Detect which cell encompasses the target text, then output its (x, y) center coordinate. 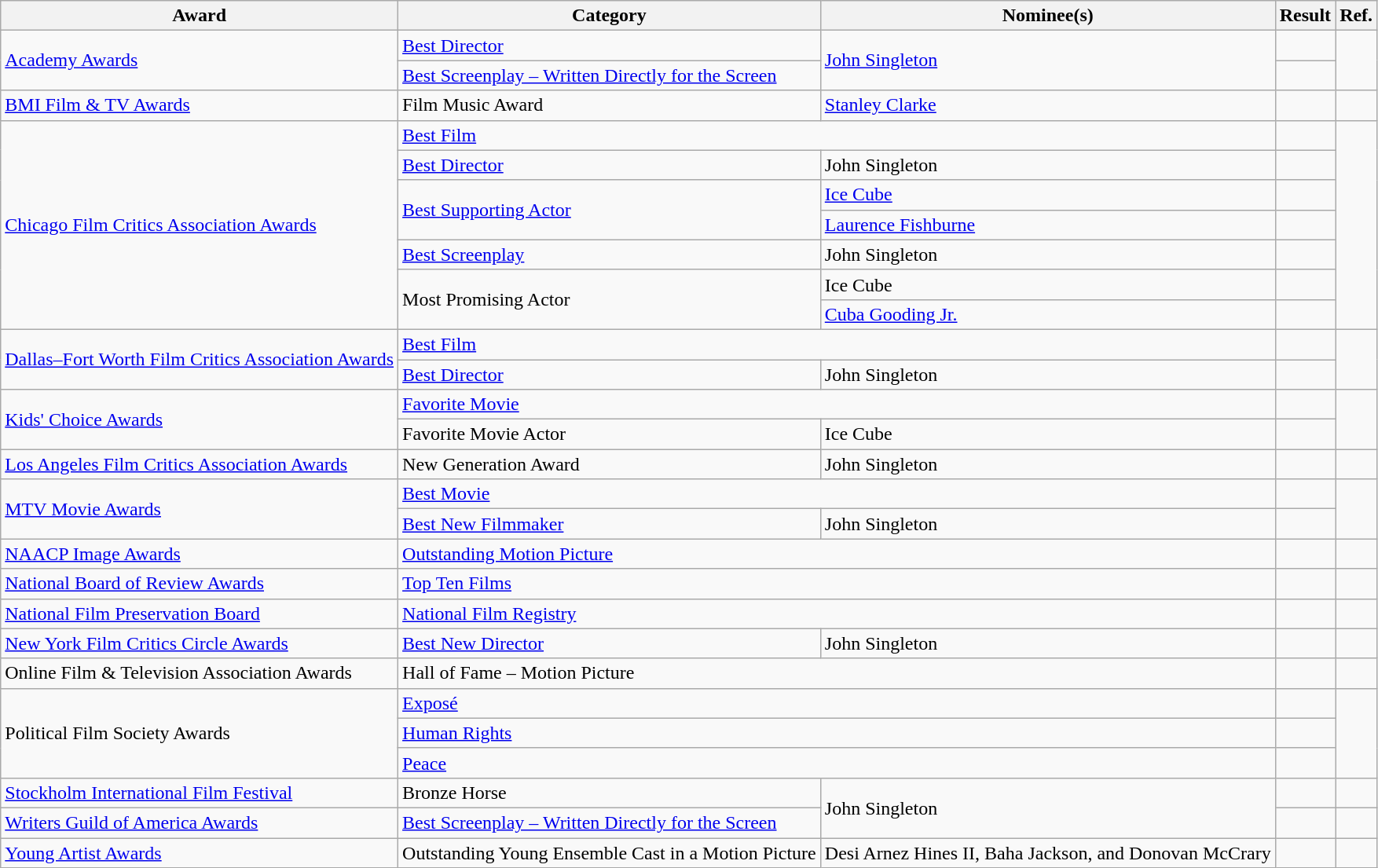
Ref. (1356, 16)
National Board of Review Awards (200, 584)
Best New Filmmaker (610, 524)
Desi Arnez Hines II, Baha Jackson, and Donovan McCrary (1048, 852)
Favorite Movie Actor (610, 434)
Favorite Movie (837, 405)
Dallas–Fort Worth Film Critics Association Awards (200, 359)
Exposé (837, 703)
Young Artist Awards (200, 852)
Most Promising Actor (610, 299)
Top Ten Films (837, 584)
Writers Guild of America Awards (200, 822)
Stanley Clarke (1048, 105)
Outstanding Motion Picture (837, 554)
Bronze Horse (610, 793)
Online Film & Television Association Awards (200, 673)
New Generation Award (610, 464)
Nominee(s) (1048, 16)
National Film Preservation Board (200, 613)
Academy Awards (200, 60)
Cuba Gooding Jr. (1048, 314)
Award (200, 16)
Best Screenplay (610, 255)
Result (1305, 16)
Best New Director (610, 643)
New York Film Critics Circle Awards (200, 643)
Category (610, 16)
Kids' Choice Awards (200, 419)
Peace (837, 763)
Chicago Film Critics Association Awards (200, 225)
Best Movie (837, 494)
Laurence Fishburne (1048, 225)
Outstanding Young Ensemble Cast in a Motion Picture (610, 852)
National Film Registry (837, 613)
NAACP Image Awards (200, 554)
Political Film Society Awards (200, 733)
Stockholm International Film Festival (200, 793)
Hall of Fame – Motion Picture (837, 673)
Best Supporting Actor (610, 210)
Human Rights (837, 733)
Los Angeles Film Critics Association Awards (200, 464)
BMI Film & TV Awards (200, 105)
MTV Movie Awards (200, 509)
Film Music Award (610, 105)
